Scan for the cell matching the given text and deliver its [X, Y] coordinate at center. 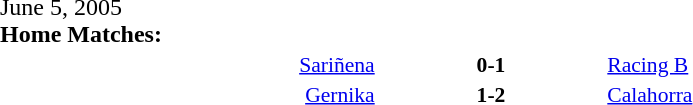
0-1 [492, 64]
